Output the (x, y) coordinate of the center of the cell containing the given text.  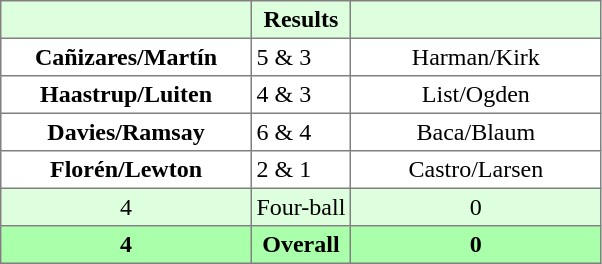
4 & 3 (300, 95)
Castro/Larsen (476, 170)
Florén/Lewton (126, 170)
Results (300, 20)
5 & 3 (300, 57)
Harman/Kirk (476, 57)
6 & 4 (300, 132)
2 & 1 (300, 170)
Baca/Blaum (476, 132)
Haastrup/Luiten (126, 95)
Overall (300, 245)
Davies/Ramsay (126, 132)
List/Ogden (476, 95)
Four-ball (300, 207)
Cañizares/Martín (126, 57)
